Identify which cell holds the provided text, then report its [X, Y] central coordinate. 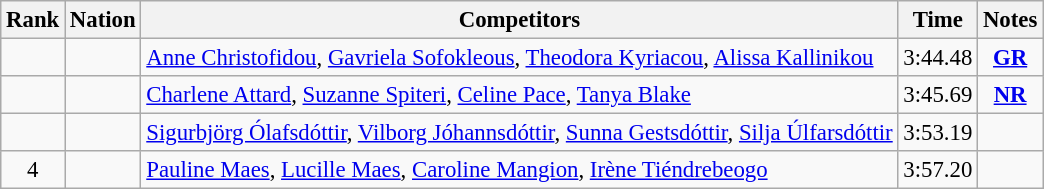
3:45.69 [938, 95]
Time [938, 20]
NR [1010, 95]
Anne Christofidou, Gavriela Sofokleous, Theodora Kyriacou, Alissa Kallinikou [520, 58]
GR [1010, 58]
3:44.48 [938, 58]
Rank [33, 20]
3:57.20 [938, 170]
Competitors [520, 20]
Pauline Maes, Lucille Maes, Caroline Mangion, Irène Tiéndrebeogo [520, 170]
4 [33, 170]
Nation [103, 20]
Sigurbjörg Ólafsdóttir, Vilborg Jóhannsdóttir, Sunna Gestsdóttir, Silja Úlfarsdóttir [520, 133]
Notes [1010, 20]
3:53.19 [938, 133]
Charlene Attard, Suzanne Spiteri, Celine Pace, Tanya Blake [520, 95]
